Search for the cell housing the specified text and yield its [X, Y] center coordinate. 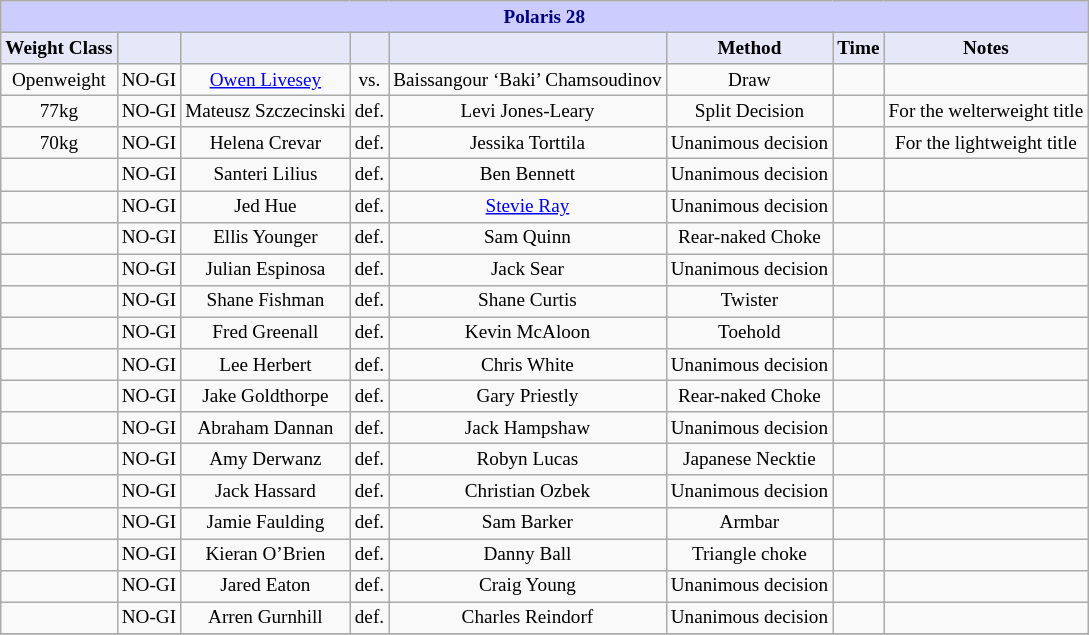
Danny Ball [528, 554]
Santeri Lilius [266, 175]
Owen Livesey [266, 80]
Jack Sear [528, 270]
Stevie Ray [528, 206]
Openweight [59, 80]
Split Decision [749, 111]
Jack Hassard [266, 491]
Shane Curtis [528, 301]
Jared Eaton [266, 586]
vs. [369, 80]
Mateusz Szczecinski [266, 111]
Amy Derwanz [266, 460]
Jessika Torttila [528, 143]
Julian Espinosa [266, 270]
Ellis Younger [266, 238]
Sam Quinn [528, 238]
Weight Class [59, 48]
Levi Jones-Leary [528, 111]
Gary Priestly [528, 396]
Draw [749, 80]
Jake Goldthorpe [266, 396]
Kevin McAloon [528, 333]
Abraham Dannan [266, 428]
Toehold [749, 333]
Japanese Necktie [749, 460]
Baissangour ‘Baki’ Chamsoudinov [528, 80]
77kg [59, 111]
Sam Barker [528, 523]
Lee Herbert [266, 365]
Jamie Faulding [266, 523]
Method [749, 48]
Twister [749, 301]
Fred Greenall [266, 333]
Shane Fishman [266, 301]
Jed Hue [266, 206]
Time [858, 48]
Armbar [749, 523]
For the welterweight title [986, 111]
Christian Ozbek [528, 491]
70kg [59, 143]
Robyn Lucas [528, 460]
Craig Young [528, 586]
Notes [986, 48]
Jack Hampshaw [528, 428]
Charles Reindorf [528, 618]
Chris White [528, 365]
Kieran O’Brien [266, 554]
Arren Gurnhill [266, 618]
Ben Bennett [528, 175]
Polaris 28 [544, 17]
Helena Crevar [266, 143]
Triangle choke [749, 554]
For the lightweight title [986, 143]
